Scan for the cell matching the given text and deliver its (X, Y) coordinate at center. 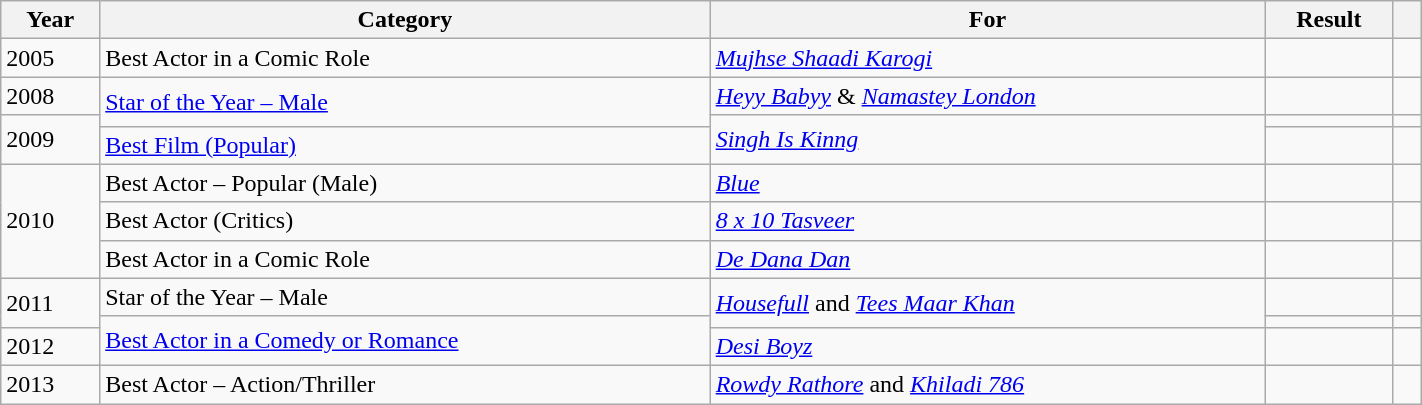
Best Actor – Action/Thriller (405, 384)
Best Actor in a Comedy or Romance (405, 340)
8 x 10 Tasveer (988, 221)
Result (1329, 20)
2005 (50, 58)
Year (50, 20)
Mujhse Shaadi Karogi (988, 58)
De Dana Dan (988, 259)
2009 (50, 140)
Blue (988, 183)
2008 (50, 96)
2012 (50, 346)
For (988, 20)
Best Film (Popular) (405, 145)
Heyy Babyy & Namastey London (988, 96)
Category (405, 20)
Best Actor – Popular (Male) (405, 183)
Best Actor (Critics) (405, 221)
Desi Boyz (988, 346)
Rowdy Rathore and Khiladi 786 (988, 384)
Singh Is Kinng (988, 140)
2013 (50, 384)
Housefull and Tees Maar Khan (988, 302)
2011 (50, 302)
2010 (50, 221)
